Provide the (X, Y) coordinate of the cell's center where the given text is located.  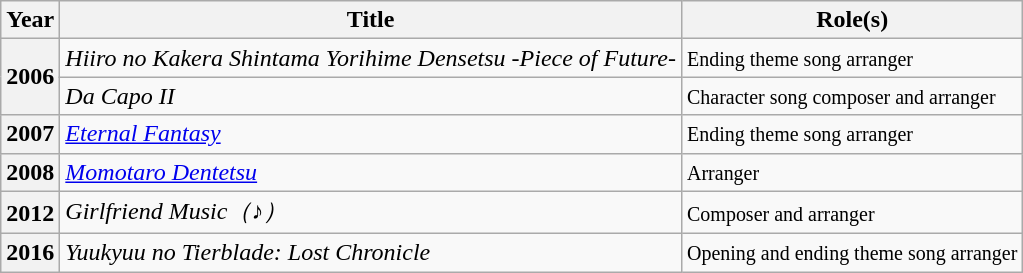
2016 (30, 253)
Hiiro no Kakera Shintama Yorihime Densetsu -Piece of Future- (371, 58)
Opening and ending theme song arranger (852, 253)
Composer and arranger (852, 212)
Character song composer and arranger (852, 96)
Year (30, 20)
Eternal Fantasy (371, 134)
2012 (30, 212)
2006 (30, 77)
Girlfriend Music（♪） (371, 212)
Title (371, 20)
Arranger (852, 172)
Momotaro Dentetsu (371, 172)
Yuukyuu no Tierblade: Lost Chronicle (371, 253)
Role(s) (852, 20)
2007 (30, 134)
2008 (30, 172)
Da Capo II (371, 96)
